Locate the cell with the specified text and output its (x, y) center coordinate. 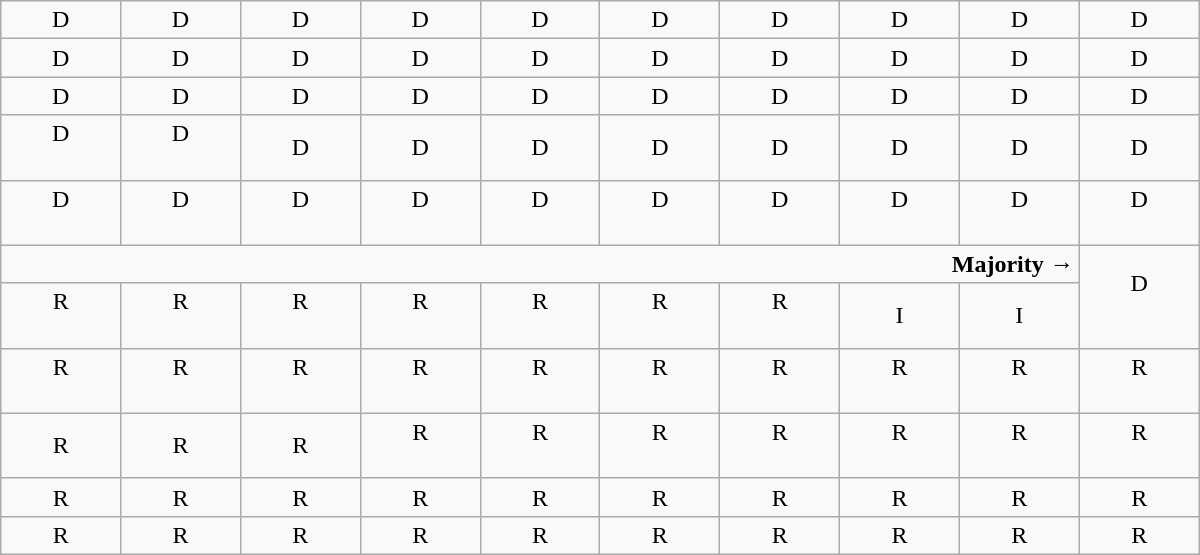
Majority → (540, 264)
